Find where the given text appears and provide that cell's center as (x, y) coordinate. 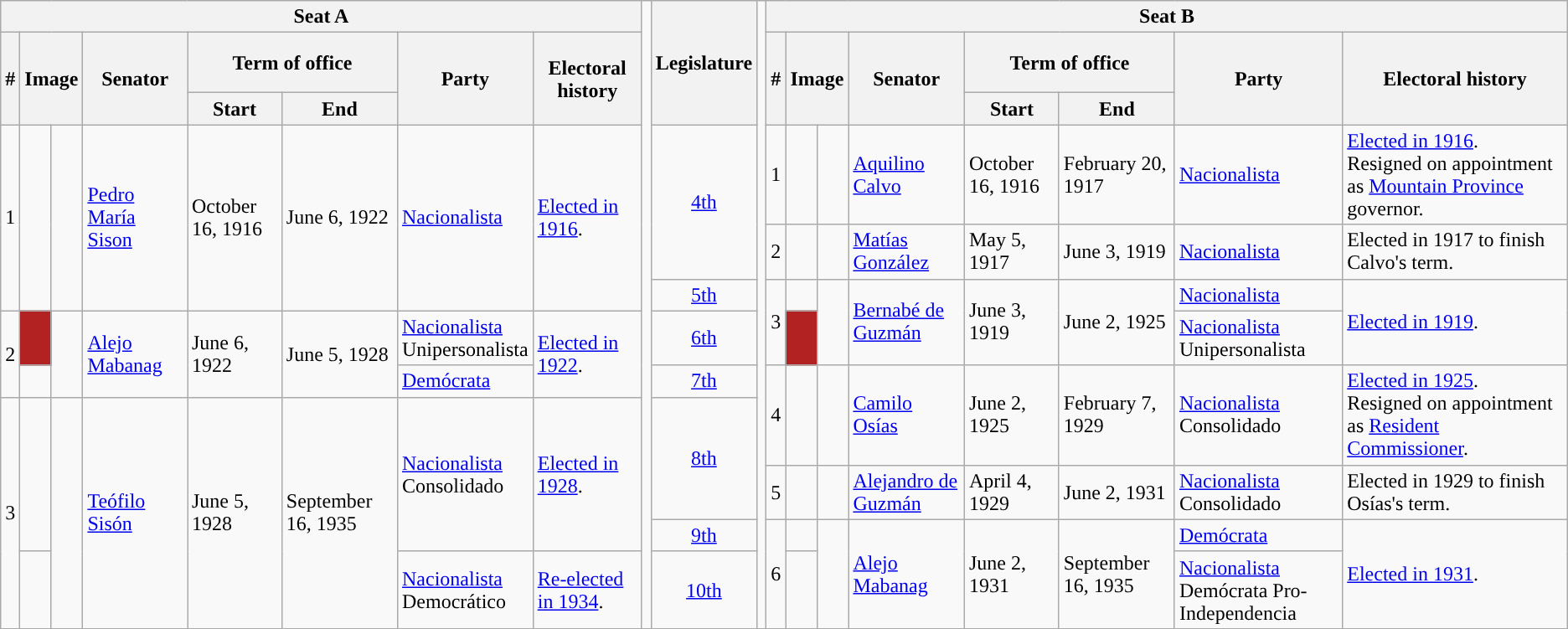
Elected in 1929 to finish Osías's term. (1456, 492)
Elected in 1928. (587, 474)
February 20, 1917 (1117, 174)
6 (776, 574)
Alejandro de Guzmán (906, 492)
May 5, 1917 (1012, 251)
4th (704, 202)
Bernabé de Guzmán (906, 322)
Elected in 1925.Resigned on appointment as Resident Commissioner. (1456, 415)
Elected in 1916. (587, 218)
10th (704, 590)
NacionalistaDemócrata Pro-Independencia (1258, 590)
Elected in 1919. (1456, 322)
Matías González (906, 251)
Elected in 1922. (587, 353)
7th (704, 381)
8th (704, 458)
NacionalistaDemocrático (465, 590)
6th (704, 338)
Elected in 1917 to finish Calvo's term. (1456, 251)
5 (776, 492)
Legislature (704, 63)
Elected in 1916.Resigned on appointment as Mountain Province governor. (1456, 174)
Seat A (322, 17)
Teófilo Sisón (136, 513)
9th (704, 535)
Seat B (1167, 17)
February 7, 1929 (1117, 415)
4 (776, 415)
Camilo Osías (906, 415)
April 4, 1929 (1012, 492)
Pedro María Sison (136, 218)
Aquilino Calvo (906, 174)
Elected in 1931. (1456, 574)
Re-elected in 1934. (587, 590)
5th (704, 295)
